Locate the cell with the specified text and output its [x, y] center coordinate. 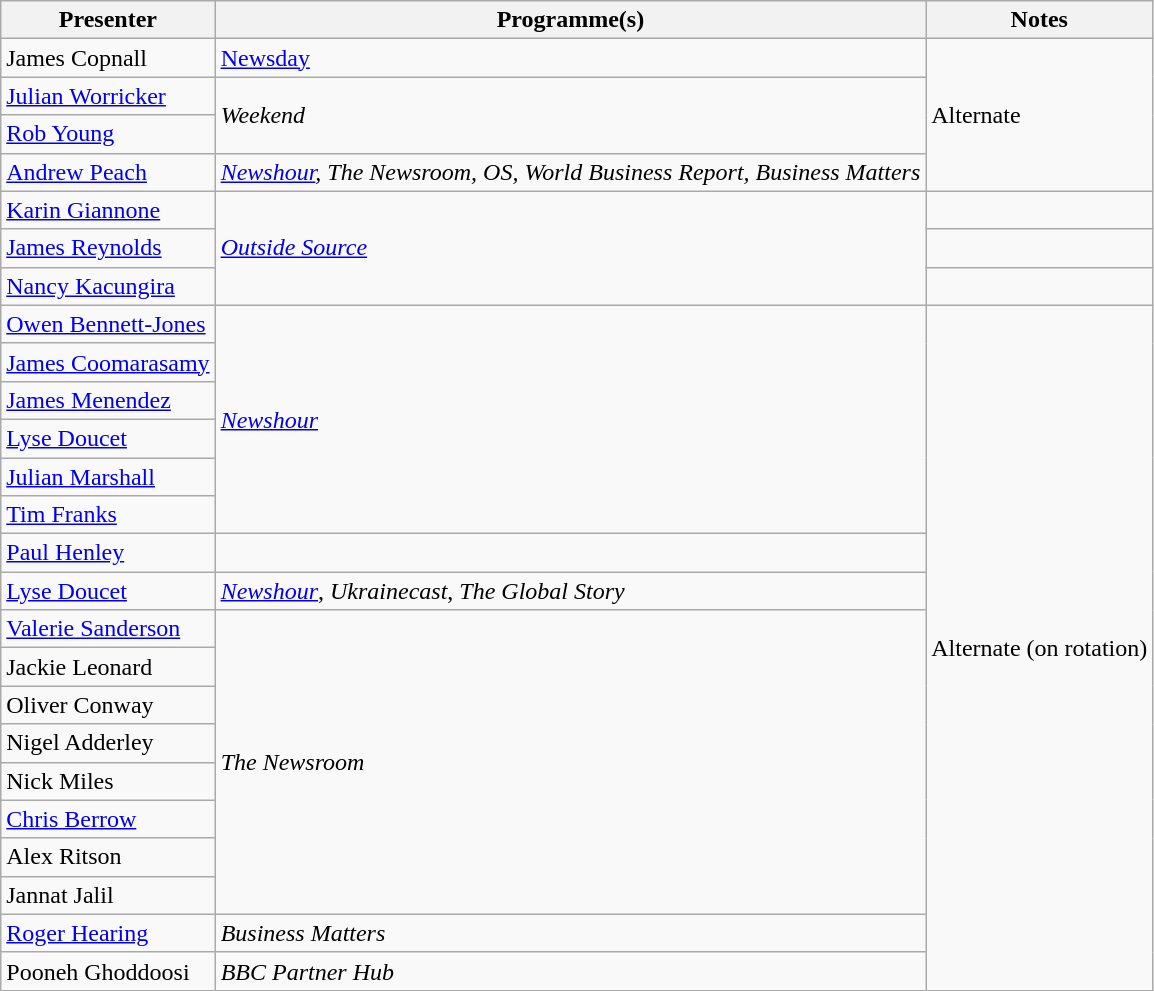
James Reynolds [108, 248]
Nigel Adderley [108, 743]
Weekend [570, 115]
Oliver Conway [108, 705]
Chris Berrow [108, 819]
Tim Franks [108, 515]
Presenter [108, 20]
Jannat Jalil [108, 895]
Newshour, The Newsroom, OS, World Business Report, Business Matters [570, 172]
Jackie Leonard [108, 667]
Andrew Peach [108, 172]
Rob Young [108, 134]
Newshour [570, 419]
James Menendez [108, 400]
Nancy Kacungira [108, 286]
Paul Henley [108, 553]
Programme(s) [570, 20]
BBC Partner Hub [570, 971]
Julian Worricker [108, 96]
James Copnall [108, 58]
Alex Ritson [108, 857]
Roger Hearing [108, 933]
Business Matters [570, 933]
Notes [1040, 20]
Newsday [570, 58]
Alternate [1040, 115]
Outside Source [570, 248]
Alternate (on rotation) [1040, 648]
Newshour, Ukrainecast, The Global Story [570, 591]
James Coomarasamy [108, 362]
Nick Miles [108, 781]
The Newsroom [570, 762]
Valerie Sanderson [108, 629]
Owen Bennett-Jones [108, 324]
Karin Giannone [108, 210]
Pooneh Ghoddoosi [108, 971]
Julian Marshall [108, 477]
